Find where the given text appears and provide that cell's center as (X, Y) coordinate. 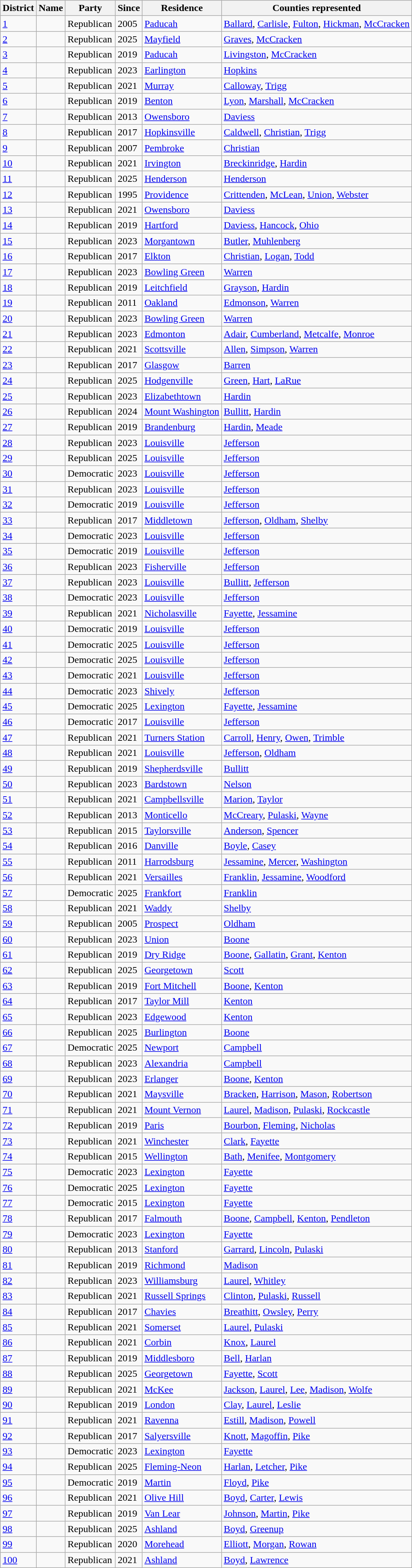
Harlan, Letcher, Pike (317, 1467)
Knox, Laurel (317, 1343)
Mayfield (182, 39)
56 (18, 877)
Hopkins (317, 70)
Clark, Fayette (317, 1141)
79 (18, 1234)
Calloway, Trigg (317, 86)
29 (18, 458)
District (18, 8)
98 (18, 1529)
54 (18, 846)
Taylorsville (182, 830)
Boone, Campbell, Kenton, Pendleton (317, 1219)
2007 (129, 148)
Name (51, 8)
57 (18, 892)
Fisherville (182, 567)
Richmond (182, 1265)
Elliott, Morgan, Rowan (317, 1544)
Bell, Harlan (317, 1358)
Danville (182, 846)
Somerset (182, 1327)
1 (18, 24)
Franklin (317, 892)
97 (18, 1513)
Monticello (182, 815)
24 (18, 380)
2020 (129, 1544)
11 (18, 179)
21 (18, 334)
92 (18, 1435)
Prospect (182, 923)
Versailles (182, 877)
Garrard, Lincoln, Pulaski (317, 1250)
Nelson (317, 784)
Butler, Muhlenberg (317, 241)
31 (18, 489)
Shepherdsville (182, 769)
20 (18, 318)
23 (18, 365)
Boyd, Lawrence (317, 1560)
85 (18, 1327)
Breathitt, Owsley, Perry (317, 1312)
Corbin (182, 1343)
25 (18, 396)
83 (18, 1296)
Brandenburg (182, 427)
Murray (182, 86)
Laurel, Whitley (317, 1281)
2 (18, 39)
Estill, Madison, Powell (317, 1420)
43 (18, 675)
Laurel, Madison, Pulaski, Rockcastle (317, 1110)
Boone, Gallatin, Grant, Kenton (317, 955)
60 (18, 939)
Boyd, Carter, Lewis (317, 1498)
7 (18, 117)
72 (18, 1125)
McKee (182, 1389)
Salyersville (182, 1435)
Ravenna (182, 1420)
67 (18, 1048)
Morehead (182, 1544)
Allen, Simpson, Warren (317, 349)
55 (18, 861)
Breckinridge, Hardin (317, 163)
22 (18, 349)
16 (18, 256)
87 (18, 1358)
78 (18, 1219)
Erlanger (182, 1079)
Floyd, Pike (317, 1482)
Scott (317, 970)
Fort Mitchell (182, 986)
Hartford (182, 225)
42 (18, 660)
Party (90, 8)
Bullitt (317, 769)
Bullitt, Jefferson (317, 582)
Bardstown (182, 784)
Wellington (182, 1156)
Dry Ridge (182, 955)
63 (18, 986)
Irvington (182, 163)
30 (18, 474)
Bourbon, Fleming, Nicholas (317, 1125)
61 (18, 955)
Carroll, Henry, Owen, Trimble (317, 738)
32 (18, 505)
28 (18, 442)
Morgantown (182, 241)
Bracken, Harrison, Mason, Robertson (317, 1094)
99 (18, 1544)
Fleming-Neon (182, 1467)
Hodgenville (182, 380)
Williamsburg (182, 1281)
Taylor Mill (182, 1001)
Scottsville (182, 349)
Crittenden, McLean, Union, Webster (317, 194)
10 (18, 163)
2024 (129, 411)
Burlington (182, 1032)
Campbellsville (182, 799)
Union (182, 939)
14 (18, 225)
59 (18, 923)
8 (18, 132)
44 (18, 691)
5 (18, 86)
Shively (182, 691)
Edmonton (182, 334)
Maysville (182, 1094)
19 (18, 303)
Paris (182, 1125)
Hardin (317, 396)
Jefferson, Oldham, Shelby (317, 520)
17 (18, 272)
Barren (317, 365)
Hardin, Meade (317, 427)
88 (18, 1374)
86 (18, 1343)
15 (18, 241)
82 (18, 1281)
McCreary, Pulaski, Wayne (317, 815)
6 (18, 101)
Martin (182, 1482)
Hopkinsville (182, 132)
Pembroke (182, 148)
71 (18, 1110)
Adair, Cumberland, Metcalfe, Monroe (317, 334)
1995 (129, 194)
Jackson, Laurel, Lee, Madison, Wolfe (317, 1389)
Ballard, Carlisle, Fulton, Hickman, McCracken (317, 24)
4 (18, 70)
Green, Hart, LaRue (317, 380)
53 (18, 830)
96 (18, 1498)
Lyon, Marshall, McCracken (317, 101)
38 (18, 598)
Since (129, 8)
36 (18, 567)
Turners Station (182, 738)
Edmonson, Warren (317, 303)
73 (18, 1141)
Edgewood (182, 1017)
81 (18, 1265)
62 (18, 970)
47 (18, 738)
2016 (129, 846)
Middletown (182, 520)
70 (18, 1094)
Providence (182, 194)
77 (18, 1203)
Jessamine, Mercer, Washington (317, 861)
40 (18, 629)
Christian, Logan, Todd (317, 256)
50 (18, 784)
65 (18, 1017)
Boyd, Greenup (317, 1529)
London (182, 1405)
Russell Springs (182, 1296)
35 (18, 551)
58 (18, 908)
74 (18, 1156)
45 (18, 707)
52 (18, 815)
Anderson, Spencer (317, 830)
Oldham (317, 923)
91 (18, 1420)
Olive Hill (182, 1498)
12 (18, 194)
95 (18, 1482)
75 (18, 1172)
Van Lear (182, 1513)
3 (18, 55)
51 (18, 799)
68 (18, 1063)
90 (18, 1405)
Grayson, Hardin (317, 287)
Harrodsburg (182, 861)
Clay, Laurel, Leslie (317, 1405)
46 (18, 722)
94 (18, 1467)
49 (18, 769)
Shelby (317, 908)
Laurel, Pulaski (317, 1327)
Oakland (182, 303)
93 (18, 1451)
Mount Vernon (182, 1110)
Bath, Menifee, Montgomery (317, 1156)
26 (18, 411)
34 (18, 536)
Counties represented (317, 8)
Frankfort (182, 892)
64 (18, 1001)
18 (18, 287)
Clinton, Pulaski, Russell (317, 1296)
100 (18, 1560)
Stanford (182, 1250)
69 (18, 1079)
Franklin, Jessamine, Woodford (317, 877)
Fayette, Scott (317, 1374)
76 (18, 1188)
13 (18, 210)
33 (18, 520)
Nicholasville (182, 613)
Johnson, Martin, Pike (317, 1513)
84 (18, 1312)
Boyle, Casey (317, 846)
89 (18, 1389)
Elkton (182, 256)
Graves, McCracken (317, 39)
48 (18, 753)
Glasgow (182, 365)
Newport (182, 1048)
80 (18, 1250)
27 (18, 427)
9 (18, 148)
Earlington (182, 70)
41 (18, 644)
Knott, Magoffin, Pike (317, 1435)
Marion, Taylor (317, 799)
Residence (182, 8)
66 (18, 1032)
Mount Washington (182, 411)
Chavies (182, 1312)
39 (18, 613)
Winchester (182, 1141)
Madison (317, 1265)
37 (18, 582)
Leitchfield (182, 287)
Christian (317, 148)
Caldwell, Christian, Trigg (317, 132)
Waddy (182, 908)
Jefferson, Oldham (317, 753)
Daviess, Hancock, Ohio (317, 225)
Benton (182, 101)
Falmouth (182, 1219)
Alexandria (182, 1063)
Middlesboro (182, 1358)
Elizabethtown (182, 396)
Bullitt, Hardin (317, 411)
Livingston, McCracken (317, 55)
